From the cell containing the given text, extract its center point as (X, Y) coordinate. 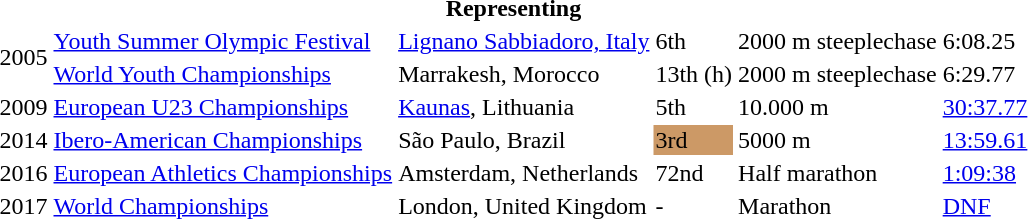
10.000 m (838, 107)
São Paulo, Brazil (524, 140)
European U23 Championships (223, 107)
Kaunas, Lithuania (524, 107)
Ibero-American Championships (223, 140)
Lignano Sabbiadoro, Italy (524, 41)
6th (694, 41)
World Youth Championships (223, 74)
Youth Summer Olympic Festival (223, 41)
3rd (694, 140)
5000 m (838, 140)
Amsterdam, Netherlands (524, 173)
5th (694, 107)
Marrakesh, Morocco (524, 74)
72nd (694, 173)
European Athletics Championships (223, 173)
Half marathon (838, 173)
13th (h) (694, 74)
